For the text-containing cell, return its midpoint in [X, Y] coordinate format. 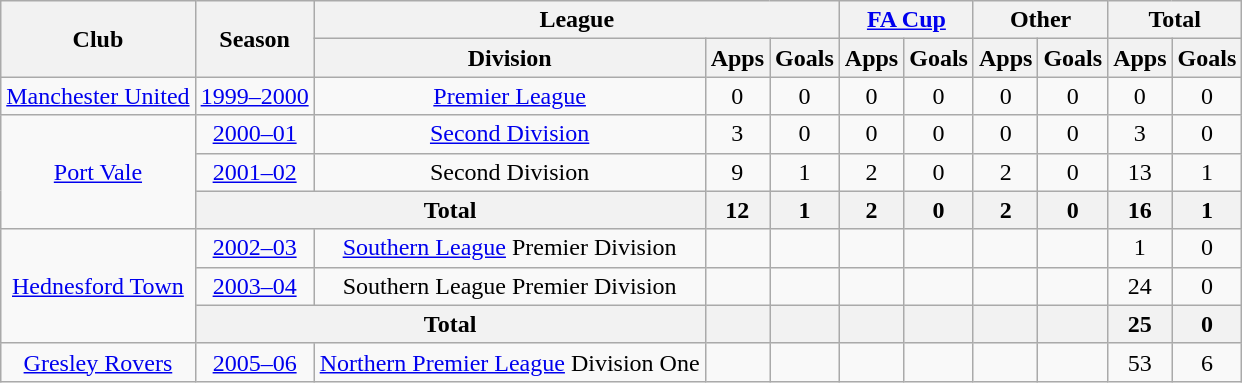
Gresley Rovers [98, 362]
13 [1140, 172]
Northern Premier League Division One [510, 362]
Club [98, 39]
Premier League [510, 96]
FA Cup [906, 20]
1999–2000 [254, 96]
53 [1140, 362]
2002–03 [254, 248]
2001–02 [254, 172]
Hednesford Town [98, 286]
25 [1140, 324]
Manchester United [98, 96]
6 [1207, 362]
Port Vale [98, 172]
League [576, 20]
12 [737, 210]
Division [510, 58]
2000–01 [254, 134]
9 [737, 172]
Season [254, 39]
Other [1040, 20]
16 [1140, 210]
2005–06 [254, 362]
2003–04 [254, 286]
24 [1140, 286]
